Capture the cell that displays the provided text and extract its (X, Y) central coordinate. 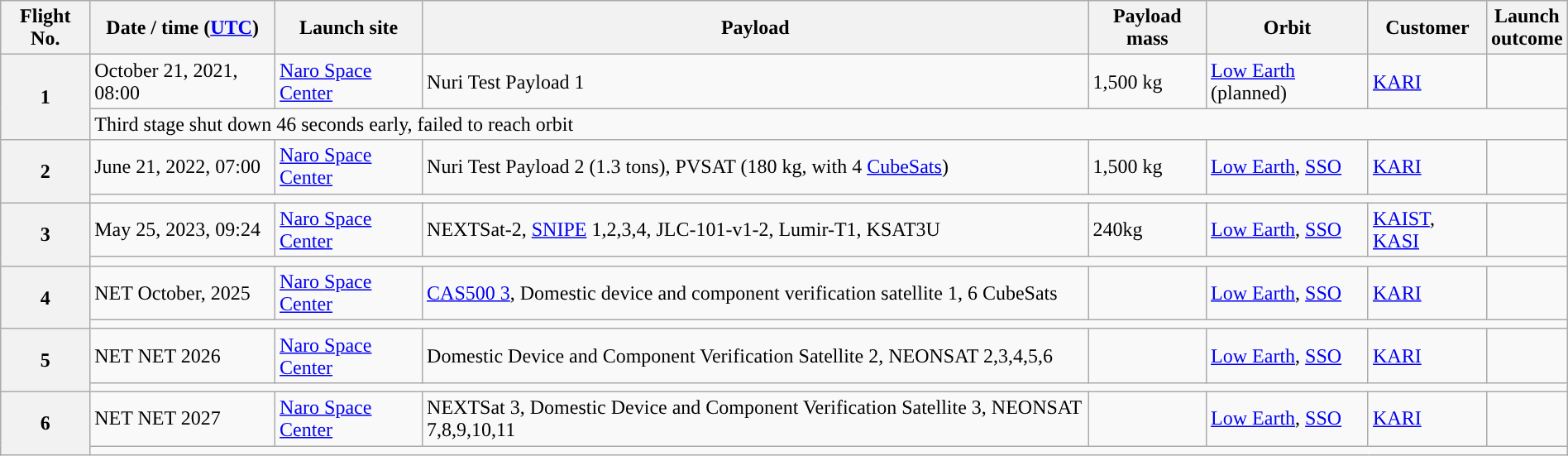
June 21, 2022, 07:00 (183, 167)
3 (45, 234)
Domestic Device and Component Verification Satellite 2, NEONSAT 2,3,4,5,6 (756, 356)
Payload mass (1148, 28)
October 21, 2021, 08:00 (183, 81)
NEXTSat 3, Domestic Device and Component Verification Satellite 3, NEONSAT 7,8,9,10,11 (756, 419)
Date / time (UTC) (183, 28)
5 (45, 360)
6 (45, 423)
Orbit (1288, 28)
NEXTSat-2, SNIPE 1,2,3,4, JLC-101-v1-2, Lumir-T1, KSAT3U (756, 230)
Flight No. (45, 28)
Nuri Test Payload 1 (756, 81)
Third stage shut down 46 seconds early, failed to reach orbit (829, 124)
240kg (1148, 230)
Launch outcome (1527, 28)
Launch site (349, 28)
Nuri Test Payload 2 (1.3 tons), PVSAT (180 kg, with 4 CubeSats) (756, 167)
NET NET 2027 (183, 419)
Payload (756, 28)
NET NET 2026 (183, 356)
1 (45, 98)
2 (45, 171)
May 25, 2023, 09:24 (183, 230)
Customer (1427, 28)
Low Earth (planned) (1288, 81)
CAS500 3, Domestic device and component verification satellite 1, 6 CubeSats (756, 293)
KAIST, KASI (1427, 230)
4 (45, 297)
NET October, 2025 (183, 293)
